Find where the given text appears and provide that cell's center as (x, y) coordinate. 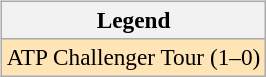
ATP Challenger Tour (1–0) (133, 57)
Legend (133, 20)
